Provide the [x, y] coordinate of the cell's center where the given text is located.  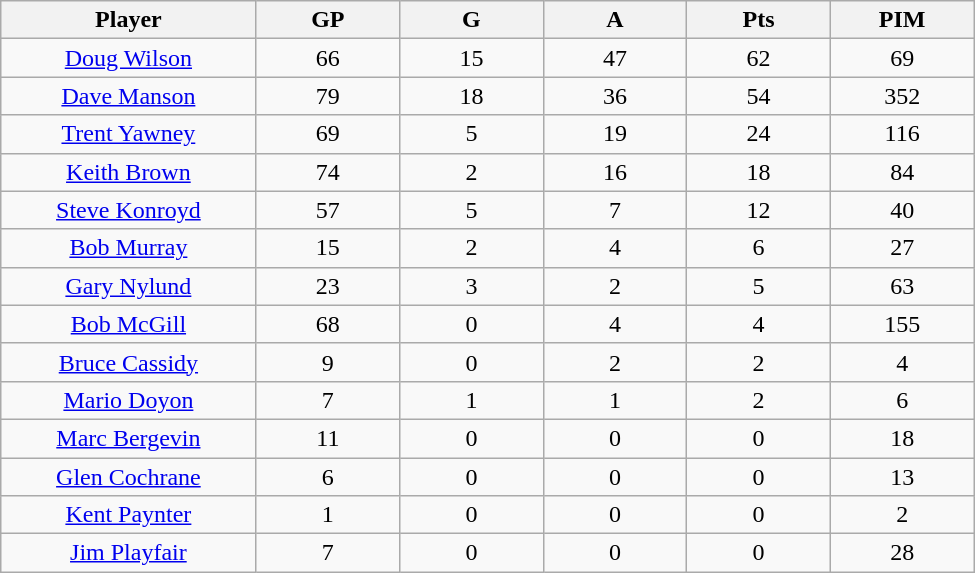
116 [902, 134]
Player [128, 20]
57 [328, 210]
16 [615, 172]
68 [328, 324]
12 [759, 210]
G [472, 20]
74 [328, 172]
Marc Bergevin [128, 438]
47 [615, 58]
Kent Paynter [128, 515]
155 [902, 324]
Dave Manson [128, 96]
24 [759, 134]
9 [328, 362]
19 [615, 134]
Pts [759, 20]
13 [902, 477]
Gary Nylund [128, 286]
Bob Murray [128, 248]
Bruce Cassidy [128, 362]
352 [902, 96]
84 [902, 172]
79 [328, 96]
Bob McGill [128, 324]
Mario Doyon [128, 400]
40 [902, 210]
27 [902, 248]
GP [328, 20]
3 [472, 286]
Glen Cochrane [128, 477]
A [615, 20]
36 [615, 96]
23 [328, 286]
28 [902, 553]
Doug Wilson [128, 58]
11 [328, 438]
PIM [902, 20]
Keith Brown [128, 172]
66 [328, 58]
62 [759, 58]
Trent Yawney [128, 134]
Steve Konroyd [128, 210]
54 [759, 96]
63 [902, 286]
Jim Playfair [128, 553]
